Search for the cell housing the specified text and yield its [X, Y] center coordinate. 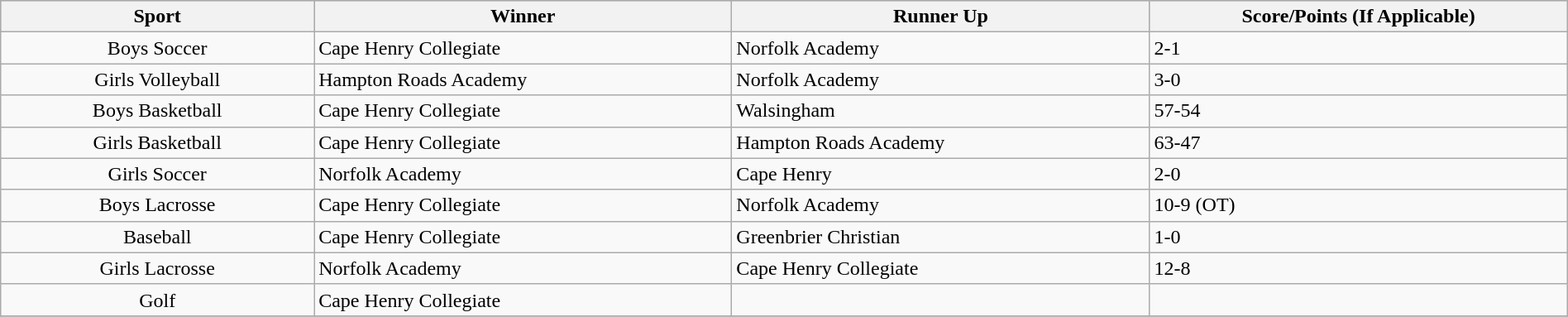
2-1 [1358, 48]
63-47 [1358, 142]
3-0 [1358, 79]
1-0 [1358, 237]
10-9 (OT) [1358, 205]
Cape Henry [941, 174]
Winner [523, 17]
2-0 [1358, 174]
57-54 [1358, 111]
Score/Points (If Applicable) [1358, 17]
Baseball [157, 237]
Boys Basketball [157, 111]
Sport [157, 17]
Girls Soccer [157, 174]
Boys Soccer [157, 48]
Boys Lacrosse [157, 205]
Greenbrier Christian [941, 237]
Girls Basketball [157, 142]
Walsingham [941, 111]
12-8 [1358, 268]
Golf [157, 300]
Girls Volleyball [157, 79]
Runner Up [941, 17]
Girls Lacrosse [157, 268]
